Extract the [x, y] coordinate from the center of the cell holding the provided text.  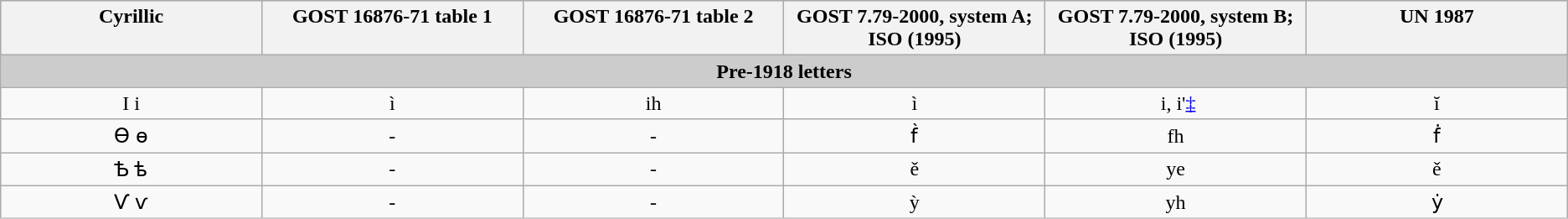
GOST 7.79-2000, system B; ISO (1995) [1176, 29]
Ѵ ѵ [132, 202]
ĭ [1436, 103]
Ѳ ѳ [132, 136]
Ѣ ѣ [132, 169]
ẏ [1436, 202]
І і [132, 103]
GOST 16876-71 table 1 [392, 29]
yh [1176, 202]
i, i'‡ [1176, 103]
GOST 7.79-2000, system A;ISO (1995) [915, 29]
Cyrillic [132, 29]
f̀ [915, 136]
fh [1176, 136]
ye [1176, 169]
GOST 16876-71 table 2 [653, 29]
ih [653, 103]
ḟ [1436, 136]
Pre-1918 letters [784, 71]
UN 1987 [1436, 29]
ỳ [915, 202]
